Locate the cell with the specified text and output its [x, y] center coordinate. 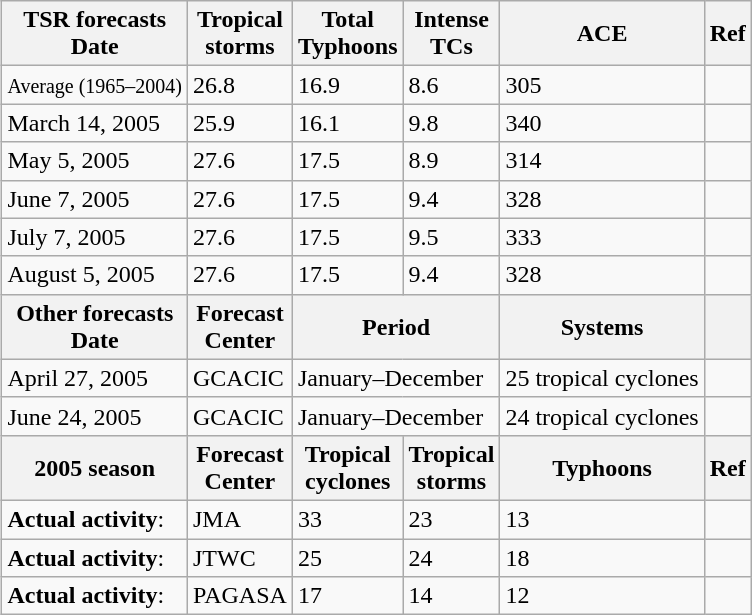
23 [452, 519]
Period [396, 326]
33 [348, 519]
9.8 [452, 123]
2005 season [95, 468]
25 [348, 557]
June 7, 2005 [95, 199]
25.9 [240, 123]
June 24, 2005 [95, 416]
8.6 [452, 85]
TSR forecastsDate [95, 34]
Other forecastsDate [95, 326]
18 [602, 557]
314 [602, 161]
305 [602, 85]
8.9 [452, 161]
JTWC [240, 557]
March 14, 2005 [95, 123]
August 5, 2005 [95, 275]
333 [602, 237]
PAGASA [240, 596]
14 [452, 596]
24 tropical cyclones [602, 416]
Average (1965–2004) [95, 85]
26.8 [240, 85]
Tropicalcyclones [348, 468]
TotalTyphoons [348, 34]
9.5 [452, 237]
16.9 [348, 85]
Systems [602, 326]
April 27, 2005 [95, 378]
16.1 [348, 123]
340 [602, 123]
13 [602, 519]
JMA [240, 519]
25 tropical cyclones [602, 378]
IntenseTCs [452, 34]
ACE [602, 34]
12 [602, 596]
July 7, 2005 [95, 237]
May 5, 2005 [95, 161]
17 [348, 596]
24 [452, 557]
Typhoons [602, 468]
